Locate the cell with the specified text and output its (X, Y) center coordinate. 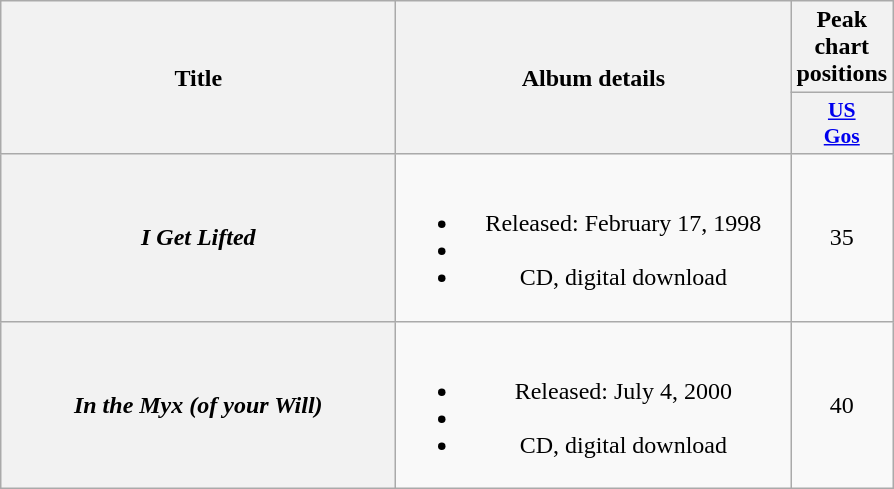
I Get Lifted (198, 238)
Album details (594, 78)
Released: July 4, 2000CD, digital download (594, 404)
35 (842, 238)
40 (842, 404)
Peak chart positions (842, 47)
Released: February 17, 1998CD, digital download (594, 238)
Title (198, 78)
In the Myx (of your Will) (198, 404)
USGos (842, 124)
